Output the (x, y) coordinate of the center of the cell containing the given text.  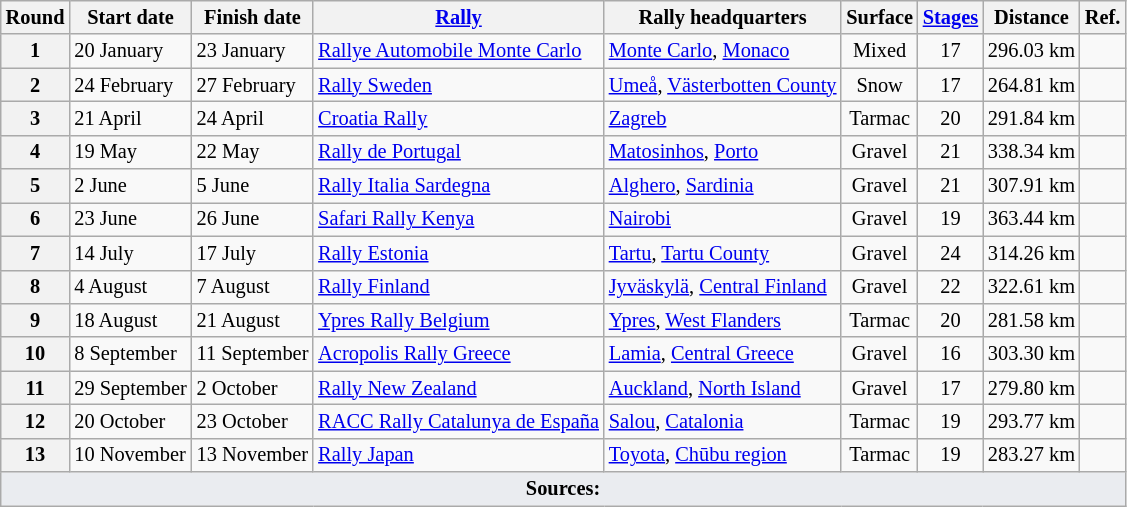
Matosinhos, Porto (723, 152)
Rally Japan (458, 455)
10 (36, 354)
26 June (253, 219)
Round (36, 17)
Ypres Rally Belgium (458, 320)
322.61 km (1032, 287)
16 (950, 354)
5 (36, 186)
296.03 km (1032, 51)
17 July (253, 253)
Rally de Portugal (458, 152)
Croatia Rally (458, 118)
22 May (253, 152)
22 (950, 287)
Start date (130, 17)
Rally New Zealand (458, 388)
3 (36, 118)
2 (36, 85)
24 February (130, 85)
Mixed (879, 51)
4 August (130, 287)
338.34 km (1032, 152)
2 June (130, 186)
11 September (253, 354)
18 August (130, 320)
Zagreb (723, 118)
Rally (458, 17)
291.84 km (1032, 118)
27 February (253, 85)
Ref. (1102, 17)
Toyota, Chūbu region (723, 455)
23 October (253, 421)
281.58 km (1032, 320)
Sources: (564, 489)
Lamia, Central Greece (723, 354)
RACC Rally Catalunya de España (458, 421)
Rallye Automobile Monte Carlo (458, 51)
20 January (130, 51)
Rally Finland (458, 287)
Rally Sweden (458, 85)
Distance (1032, 17)
293.77 km (1032, 421)
Salou, Catalonia (723, 421)
Acropolis Rally Greece (458, 354)
24 (950, 253)
23 June (130, 219)
9 (36, 320)
Finish date (253, 17)
Safari Rally Kenya (458, 219)
Alghero, Sardinia (723, 186)
13 November (253, 455)
6 (36, 219)
Snow (879, 85)
7 August (253, 287)
4 (36, 152)
1 (36, 51)
Jyväskylä, Central Finland (723, 287)
Rally headquarters (723, 17)
307.91 km (1032, 186)
8 (36, 287)
12 (36, 421)
303.30 km (1032, 354)
8 September (130, 354)
21 April (130, 118)
21 August (253, 320)
11 (36, 388)
264.81 km (1032, 85)
19 May (130, 152)
Stages (950, 17)
14 July (130, 253)
20 October (130, 421)
363.44 km (1032, 219)
10 November (130, 455)
5 June (253, 186)
Ypres, West Flanders (723, 320)
Umeå, Västerbotten County (723, 85)
7 (36, 253)
283.27 km (1032, 455)
Auckland, North Island (723, 388)
279.80 km (1032, 388)
Monte Carlo, Monaco (723, 51)
Rally Estonia (458, 253)
13 (36, 455)
24 April (253, 118)
Nairobi (723, 219)
2 October (253, 388)
23 January (253, 51)
Tartu, Tartu County (723, 253)
Rally Italia Sardegna (458, 186)
29 September (130, 388)
314.26 km (1032, 253)
Surface (879, 17)
